Identify which cell holds the provided text, then report its (x, y) central coordinate. 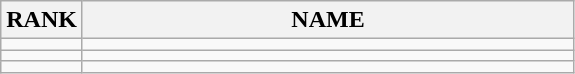
NAME (328, 20)
RANK (42, 20)
